Capture the cell that displays the provided text and extract its (X, Y) central coordinate. 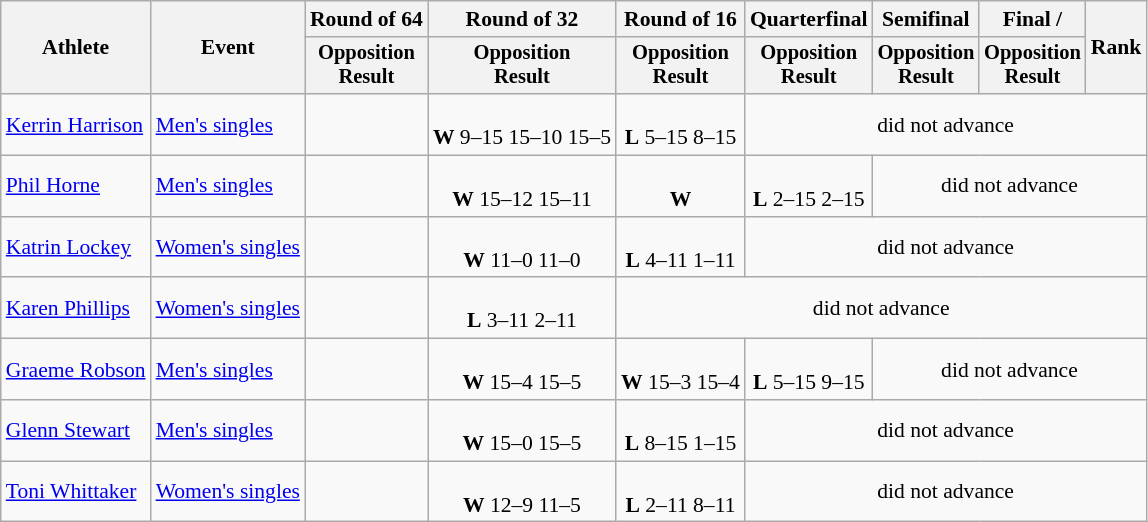
Karen Phillips (76, 308)
Semifinal (926, 19)
Round of 64 (366, 19)
L 4–11 1–11 (680, 248)
Graeme Robson (76, 370)
L 3–11 2–11 (522, 308)
W 9–15 15–10 15–5 (522, 124)
Final / (1032, 19)
Event (228, 48)
Quarterfinal (809, 19)
L 5–15 9–15 (809, 370)
L 5–15 8–15 (680, 124)
Round of 16 (680, 19)
L 2–11 8–11 (680, 492)
W 15–12 15–11 (522, 186)
Katrin Lockey (76, 248)
Athlete (76, 48)
W 15–0 15–5 (522, 430)
W 15–4 15–5 (522, 370)
Toni Whittaker (76, 492)
Rank (1116, 48)
Kerrin Harrison (76, 124)
Glenn Stewart (76, 430)
L 2–15 2–15 (809, 186)
L 8–15 1–15 (680, 430)
W 12–9 11–5 (522, 492)
W 11–0 11–0 (522, 248)
W 15–3 15–4 (680, 370)
Phil Horne (76, 186)
W (680, 186)
Round of 32 (522, 19)
